Determine the [x, y] coordinate at the center of the cell enclosing the given text.  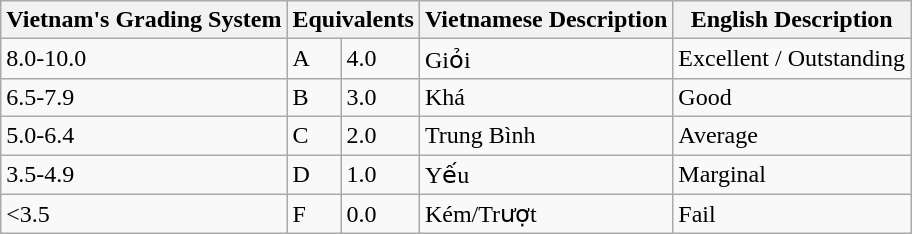
B [314, 97]
Yếu [546, 174]
F [314, 214]
3.0 [380, 97]
Marginal [792, 174]
6.5-7.9 [144, 97]
Equivalents [353, 20]
Giỏi [546, 59]
Fail [792, 214]
Kém/Trượt [546, 214]
Good [792, 97]
2.0 [380, 135]
<3.5 [144, 214]
Khá [546, 97]
5.0-6.4 [144, 135]
D [314, 174]
8.0-10.0 [144, 59]
Excellent / Outstanding [792, 59]
English Description [792, 20]
Trung Bình [546, 135]
A [314, 59]
4.0 [380, 59]
Vietnamese Description [546, 20]
Average [792, 135]
1.0 [380, 174]
C [314, 135]
0.0 [380, 214]
3.5-4.9 [144, 174]
Vietnam's Grading System [144, 20]
